Output the (X, Y) coordinate of the center of the cell containing the given text.  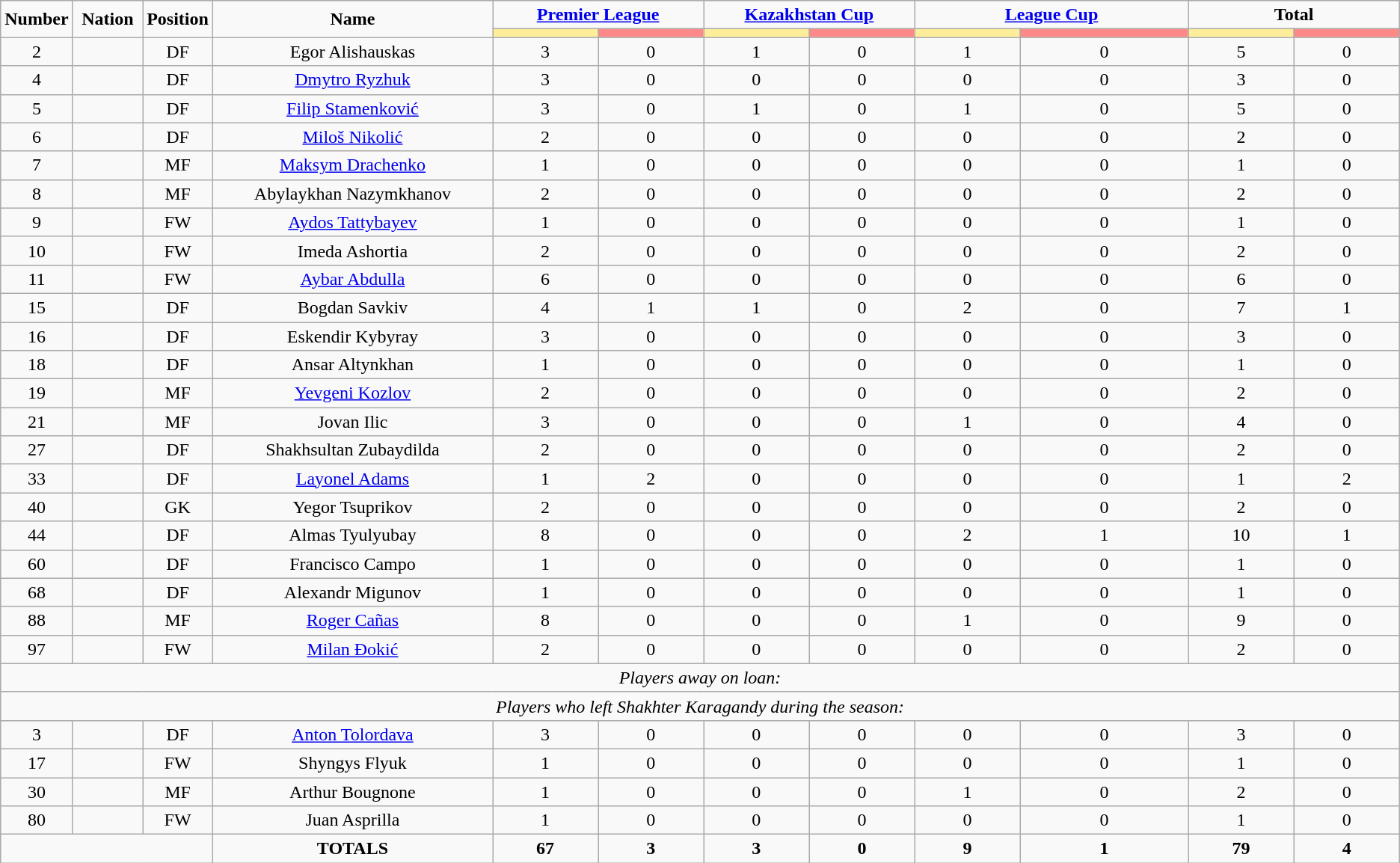
97 (37, 649)
40 (37, 507)
Abylaykhan Nazymkhanov (352, 194)
Bogdan Savkiv (352, 307)
Nation (108, 19)
88 (37, 621)
Shyngys Flyuk (352, 763)
Players away on loan: (700, 678)
27 (37, 450)
Francisco Campo (352, 564)
Filip Stamenković (352, 108)
68 (37, 592)
Players who left Shakhter Karagandy during the season: (700, 706)
Yevgeni Kozlov (352, 393)
30 (37, 792)
15 (37, 307)
21 (37, 422)
Layonel Adams (352, 479)
11 (37, 279)
79 (1241, 849)
Anton Tolordava (352, 734)
16 (37, 336)
Dmytro Ryzhuk (352, 80)
GK (178, 507)
33 (37, 479)
Miloš Nikolić (352, 137)
Arthur Bougnone (352, 792)
Premier League (598, 15)
Imeda Ashortia (352, 251)
Kazakhstan Cup (809, 15)
League Cup (1051, 15)
Jovan Ilic (352, 422)
Juan Asprilla (352, 820)
Alexandr Migunov (352, 592)
TOTALS (352, 849)
Name (352, 19)
Aydos Tattybayev (352, 222)
60 (37, 564)
80 (37, 820)
Yegor Tsuprikov (352, 507)
18 (37, 365)
Egor Alishauskas (352, 52)
Number (37, 19)
Almas Tyulyubay (352, 535)
Milan Đokić (352, 649)
Ansar Altynkhan (352, 365)
Shakhsultan Zubaydilda (352, 450)
Aybar Abdulla (352, 279)
19 (37, 393)
44 (37, 535)
Position (178, 19)
Maksym Drachenko (352, 165)
Roger Cañas (352, 621)
17 (37, 763)
Eskendir Kybyray (352, 336)
67 (544, 849)
Total (1294, 15)
